Pinpoint the cell where the given text exists, returning its (X, Y) midpoint coordinate. 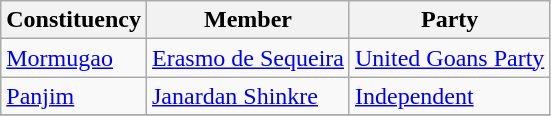
Independent (449, 96)
Mormugao (74, 58)
Janardan Shinkre (248, 96)
Member (248, 20)
United Goans Party (449, 58)
Erasmo de Sequeira (248, 58)
Party (449, 20)
Constituency (74, 20)
Panjim (74, 96)
